Scan for the cell matching the given text and deliver its (X, Y) coordinate at center. 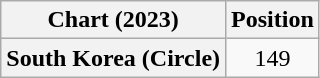
South Korea (Circle) (114, 58)
Position (273, 20)
Chart (2023) (114, 20)
149 (273, 58)
